Identify which cell holds the provided text, then report its (X, Y) central coordinate. 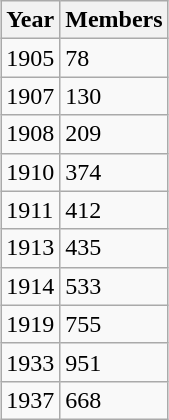
412 (114, 210)
209 (114, 134)
755 (114, 324)
1905 (30, 58)
435 (114, 248)
1913 (30, 248)
951 (114, 362)
1908 (30, 134)
1910 (30, 172)
1919 (30, 324)
1937 (30, 400)
1911 (30, 210)
1914 (30, 286)
1907 (30, 96)
130 (114, 96)
668 (114, 400)
374 (114, 172)
78 (114, 58)
533 (114, 286)
1933 (30, 362)
Members (114, 20)
Year (30, 20)
